Output the [x, y] coordinate of the center of the cell containing the given text.  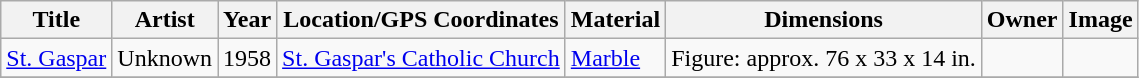
1958 [248, 58]
Unknown [165, 58]
Artist [165, 20]
Year [248, 20]
Title [56, 20]
Location/GPS Coordinates [422, 20]
Material [615, 20]
Image [1100, 20]
Marble [615, 58]
St. Gaspar's Catholic Church [422, 58]
Dimensions [824, 20]
Owner [1022, 20]
St. Gaspar [56, 58]
Figure: approx. 76 x 33 x 14 in. [824, 58]
